Scan for the cell matching the given text and deliver its [x, y] coordinate at center. 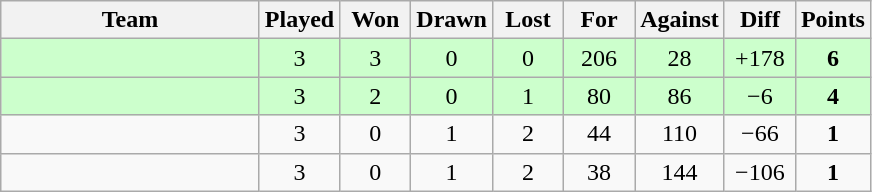
38 [600, 172]
Won [376, 20]
For [600, 20]
Diff [760, 20]
−66 [760, 134]
206 [600, 58]
28 [680, 58]
144 [680, 172]
Against [680, 20]
−106 [760, 172]
Points [832, 20]
86 [680, 96]
Lost [528, 20]
Drawn [452, 20]
4 [832, 96]
44 [600, 134]
Team [130, 20]
80 [600, 96]
Played [299, 20]
6 [832, 58]
−6 [760, 96]
110 [680, 134]
+178 [760, 58]
